For the text-containing cell, return its midpoint in (X, Y) coordinate format. 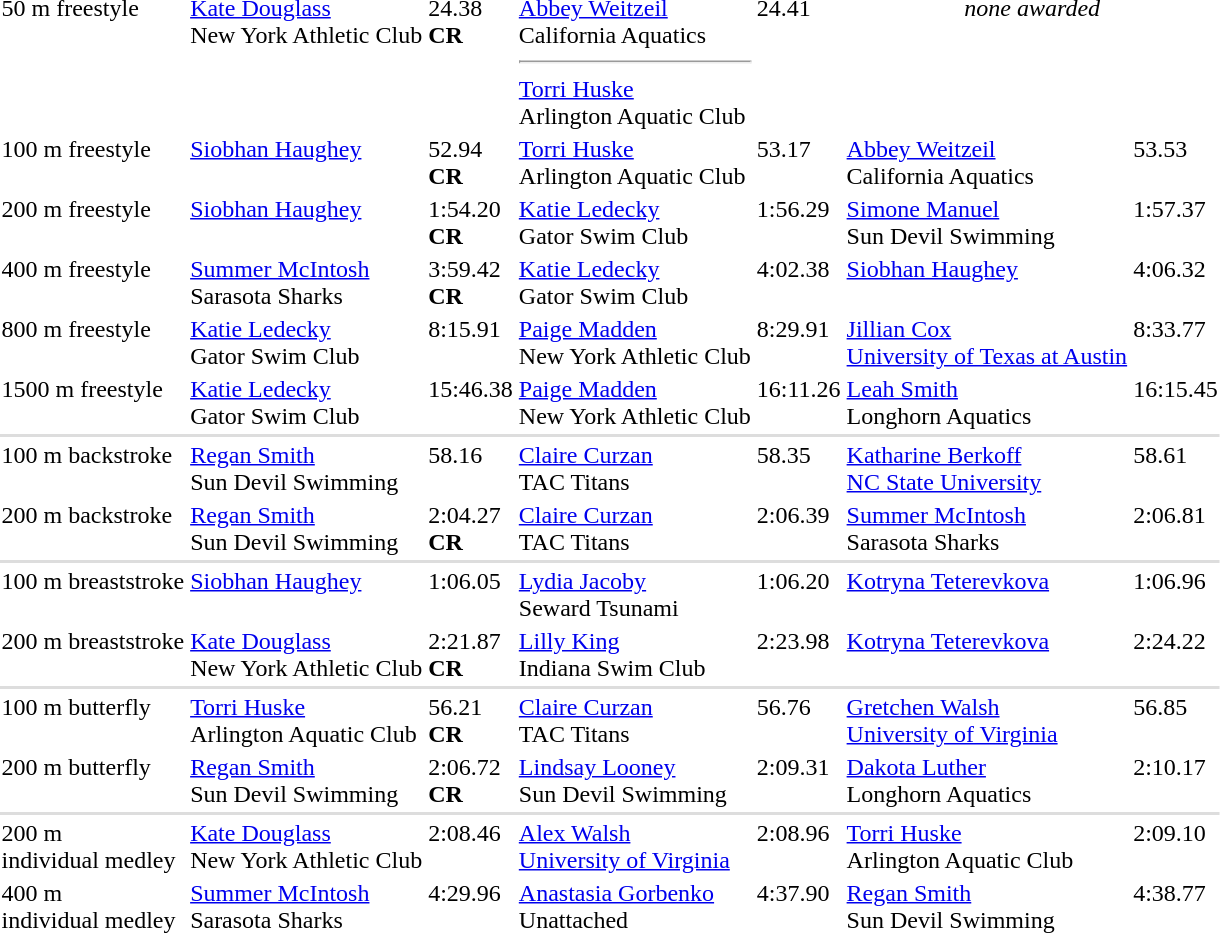
100 m backstroke (93, 468)
2:06.39 (798, 528)
2:23.98 (798, 654)
Katharine BerkoffNC State University (987, 468)
200 m breaststroke (93, 654)
Jillian CoxUniversity of Texas at Austin (987, 342)
2:24.22 (1176, 654)
Lindsay LooneySun Devil Swimming (634, 780)
3:59.42CR (471, 282)
1:06.20 (798, 594)
2:06.72CR (471, 780)
Alex WalshUniversity of Virginia (634, 846)
56.76 (798, 720)
800 m freestyle (93, 342)
200 mindividual medley (93, 846)
53.17 (798, 162)
8:15.91 (471, 342)
200 m freestyle (93, 222)
4:02.38 (798, 282)
58.35 (798, 468)
52.94CR (471, 162)
16:15.45 (1176, 402)
2:08.46 (471, 846)
Lydia JacobySeward Tsunami (634, 594)
2:10.17 (1176, 780)
2:08.96 (798, 846)
Dakota LutherLonghorn Aquatics (987, 780)
2:09.31 (798, 780)
1:06.05 (471, 594)
1:56.29 (798, 222)
Leah SmithLonghorn Aquatics (987, 402)
100 m breaststroke (93, 594)
2:09.10 (1176, 846)
8:29.91 (798, 342)
200 m backstroke (93, 528)
200 m butterfly (93, 780)
100 m freestyle (93, 162)
16:11.26 (798, 402)
56.85 (1176, 720)
53.53 (1176, 162)
2:06.81 (1176, 528)
8:33.77 (1176, 342)
400 m freestyle (93, 282)
Simone ManuelSun Devil Swimming (987, 222)
1:57.37 (1176, 222)
100 m butterfly (93, 720)
58.16 (471, 468)
4:06.32 (1176, 282)
2:04.27CR (471, 528)
15:46.38 (471, 402)
Abbey WeitzeilCalifornia Aquatics (987, 162)
1:06.96 (1176, 594)
58.61 (1176, 468)
Lilly KingIndiana Swim Club (634, 654)
1500 m freestyle (93, 402)
2:21.87CR (471, 654)
56.21CR (471, 720)
1:54.20CR (471, 222)
Gretchen WalshUniversity of Virginia (987, 720)
